Output the (X, Y) coordinate of the center of the cell containing the given text.  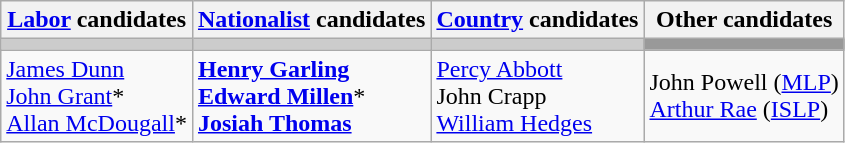
Percy AbbottJohn CrappWilliam Hedges (538, 96)
Other candidates (744, 20)
Labor candidates (97, 20)
Henry GarlingEdward Millen*Josiah Thomas (311, 96)
Nationalist candidates (311, 20)
Country candidates (538, 20)
John Powell (MLP)Arthur Rae (ISLP) (744, 96)
James DunnJohn Grant*Allan McDougall* (97, 96)
